Pinpoint the cell where the given text exists, returning its [X, Y] midpoint coordinate. 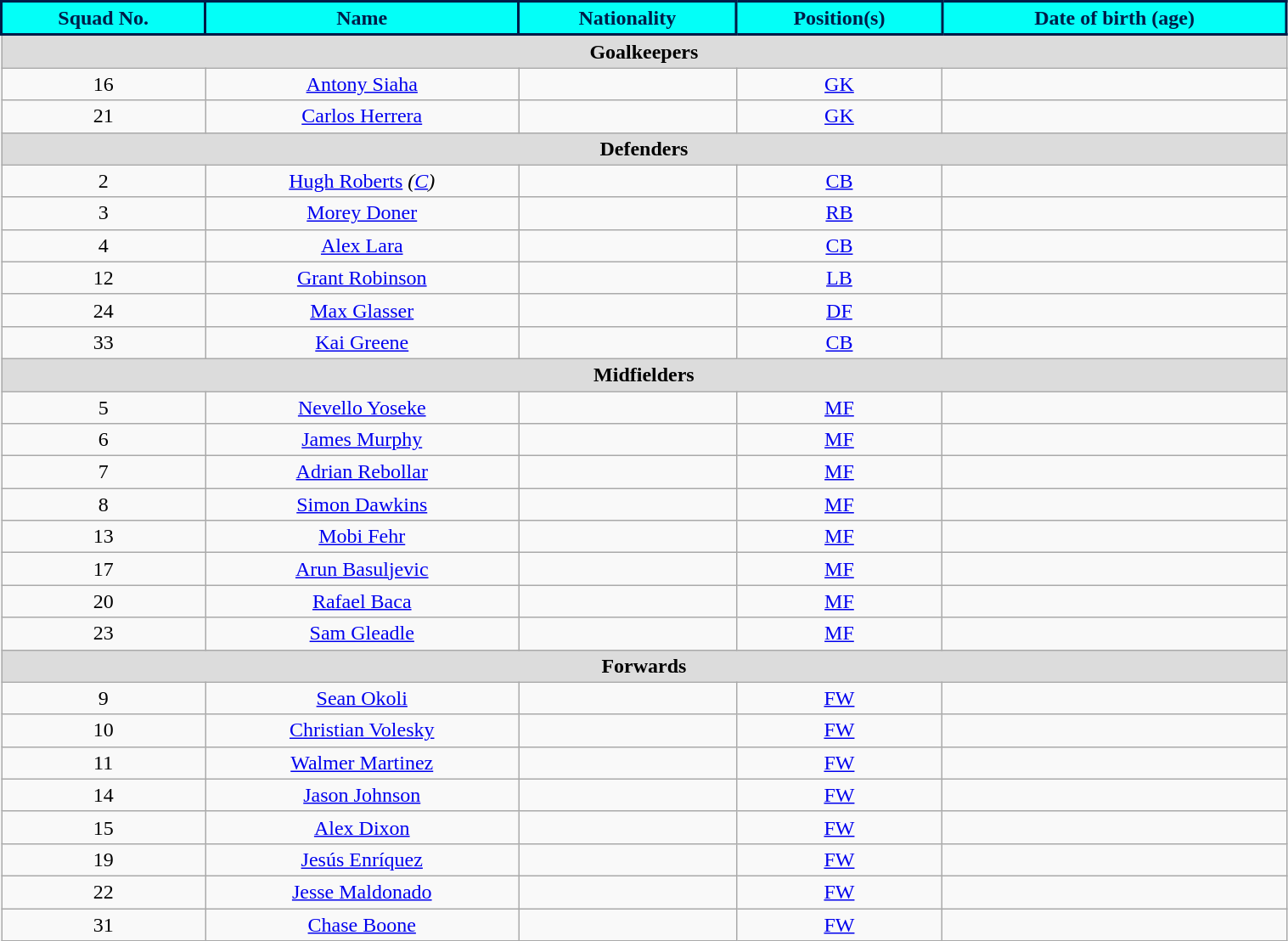
Arun Basuljevic [362, 569]
Simon Dawkins [362, 504]
Adrian Rebollar [362, 472]
Jason Johnson [362, 795]
31 [104, 925]
Date of birth (age) [1114, 19]
Walmer Martinez [362, 763]
17 [104, 569]
Christian Volesky [362, 730]
LB [839, 278]
20 [104, 601]
23 [104, 634]
Defenders [644, 149]
15 [104, 827]
Rafael Baca [362, 601]
Position(s) [839, 19]
33 [104, 342]
11 [104, 763]
6 [104, 440]
Sean Okoli [362, 698]
7 [104, 472]
22 [104, 892]
19 [104, 859]
Carlos Herrera [362, 116]
Mobi Fehr [362, 537]
12 [104, 278]
16 [104, 84]
Sam Gleadle [362, 634]
24 [104, 310]
3 [104, 213]
21 [104, 116]
Alex Lara [362, 245]
5 [104, 407]
Morey Doner [362, 213]
9 [104, 698]
Goalkeepers [644, 51]
Nevello Yoseke [362, 407]
DF [839, 310]
13 [104, 537]
Antony Siaha [362, 84]
Alex Dixon [362, 827]
RB [839, 213]
Hugh Roberts (C) [362, 181]
Squad No. [104, 19]
Max Glasser [362, 310]
Grant Robinson [362, 278]
Forwards [644, 666]
Kai Greene [362, 342]
4 [104, 245]
Chase Boone [362, 925]
Jesús Enríquez [362, 859]
10 [104, 730]
Jesse Maldonado [362, 892]
Name [362, 19]
8 [104, 504]
Nationality [627, 19]
James Murphy [362, 440]
2 [104, 181]
14 [104, 795]
Midfielders [644, 375]
